From the cell containing the given text, extract its center point as [x, y] coordinate. 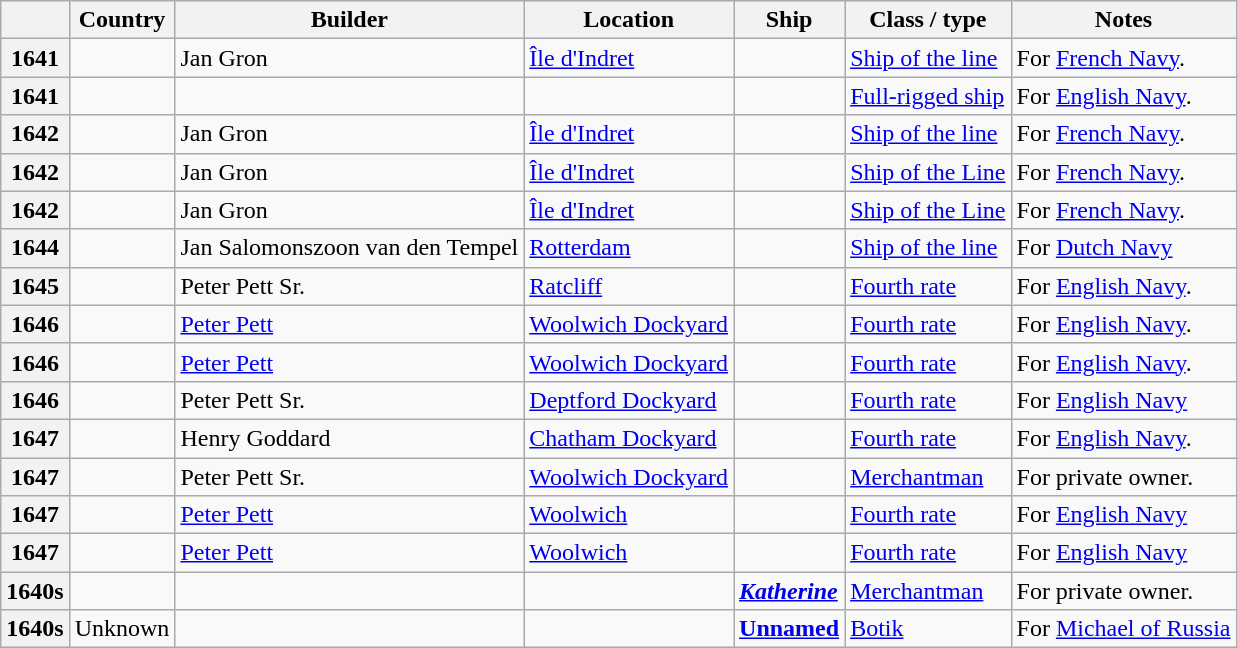
1644 [35, 248]
Ship [790, 20]
Unnamed [790, 629]
Location [629, 20]
Chatham Dockyard [629, 438]
Henry Goddard [350, 438]
Katherine [790, 591]
Country [122, 20]
For Michael of Russia [1124, 629]
Rotterdam [629, 248]
Ratcliff [629, 286]
Builder [350, 20]
Botik [928, 629]
Deptford Dockyard [629, 400]
For Dutch Navy [1124, 248]
Full-rigged ship [928, 96]
Unknown [122, 629]
Jan Salomonszoon van den Tempel [350, 248]
1645 [35, 286]
Class / type [928, 20]
Notes [1124, 20]
